Capture the cell that displays the provided text and extract its (x, y) central coordinate. 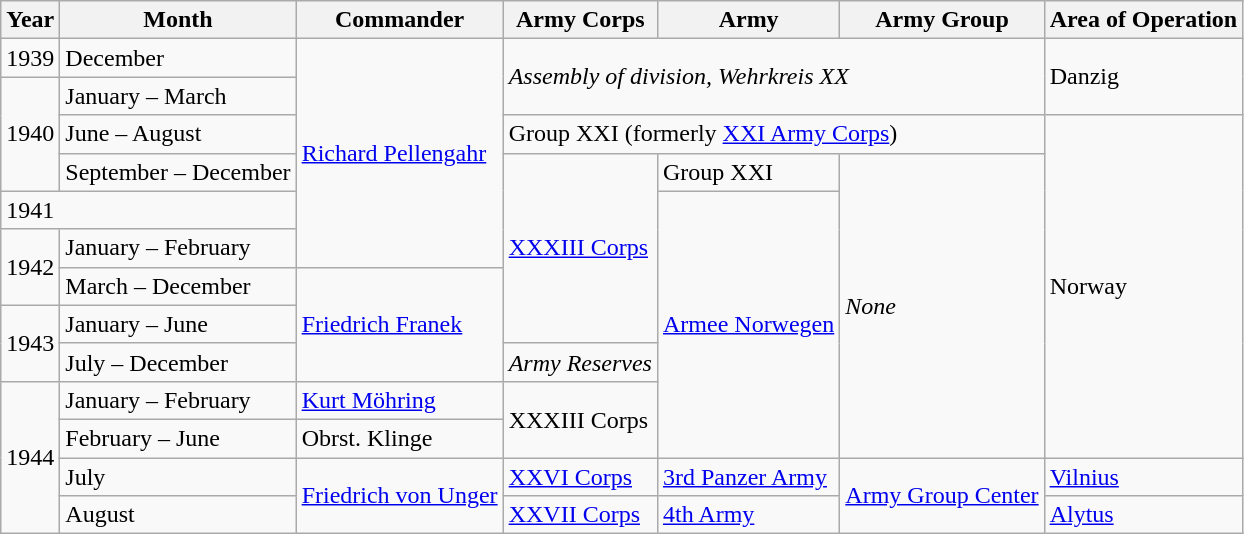
Army Corps (580, 20)
January – March (178, 96)
June – August (178, 134)
1942 (30, 267)
January – June (178, 324)
December (178, 58)
February – June (178, 438)
1941 (148, 210)
Group XXI (formerly XXI Army Corps) (774, 134)
Army Reserves (580, 362)
Assembly of division, Wehrkreis XX (774, 77)
Area of Operation (1144, 20)
4th Army (748, 515)
Friedrich von Unger (400, 496)
1939 (30, 58)
1940 (30, 134)
Month (178, 20)
July – December (178, 362)
July (178, 477)
3rd Panzer Army (748, 477)
Year (30, 20)
1944 (30, 457)
XXVII Corps (580, 515)
September – December (178, 172)
March – December (178, 286)
Friedrich Franek (400, 324)
1943 (30, 343)
Commander (400, 20)
Alytus (1144, 515)
Obrst. Klinge (400, 438)
Danzig (1144, 77)
XXVI Corps (580, 477)
Norway (1144, 286)
None (942, 305)
Kurt Möhring (400, 400)
Richard Pellengahr (400, 153)
Army Group Center (942, 496)
August (178, 515)
Group XXI (748, 172)
Army (748, 20)
Armee Norwegen (748, 324)
Vilnius (1144, 477)
Army Group (942, 20)
